Detect which cell encompasses the target text, then output its [X, Y] center coordinate. 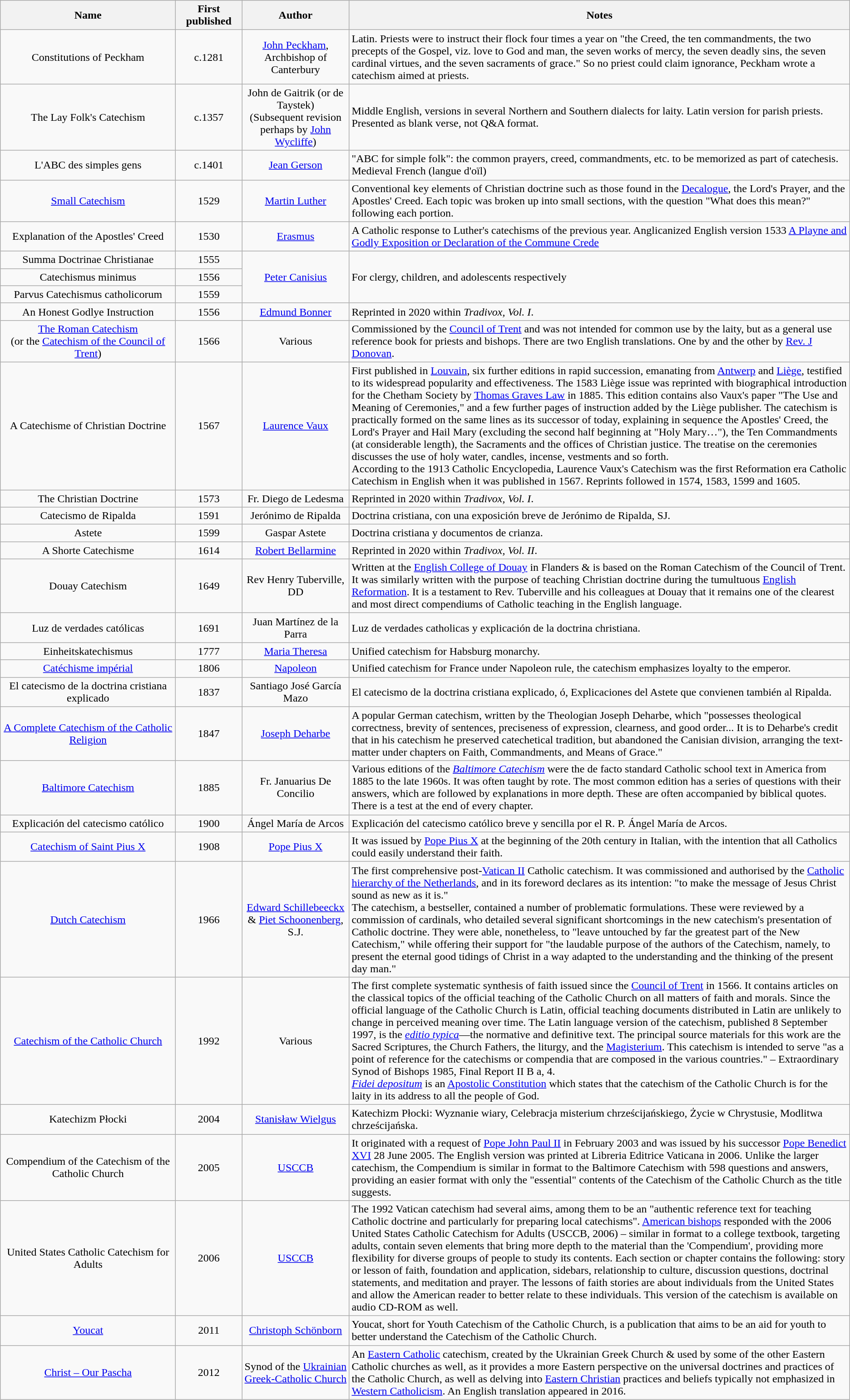
Author [296, 15]
El catecismo de la doctrina cristiana explicado [88, 692]
The Roman Catechism(or the Catechism of the Council of Trent) [88, 341]
Gaspar Astete [296, 533]
Edmund Bonner [296, 312]
1529 [209, 201]
Douay Catechism [88, 586]
Robert Bellarmine [296, 550]
Rev Henry Tuberville, DD [296, 586]
Compendium of the Catechism of the Catholic Church [88, 1167]
An Honest Godlye Instruction [88, 312]
Synod of the Ukrainian Greek-Catholic Church [296, 1372]
1806 [209, 668]
1555 [209, 260]
2012 [209, 1372]
Firstpublished [209, 15]
1649 [209, 586]
United States Catholic Catechism for Adults [88, 1258]
El catecismo de la doctrina cristiana explicado, ó, Explicaciones del Astete que convienen también al Ripalda. [599, 692]
1837 [209, 692]
Catéchisme impérial [88, 668]
Katechizm Płocki: Wyznanie wiary, Celebracja misterium chrześcijańskiego, Życie w Chrystusie, Modlitwa chrześcijańska. [599, 1119]
John de Gaitrik (or de Taystek)(Subsequent revision perhaps by John Wycliffe) [296, 117]
1567 [209, 426]
Unified catechism for Habsburg monarchy. [599, 651]
c.1357 [209, 117]
Notes [599, 15]
Reprinted in 2020 within Tradivox, Vol. II. [599, 550]
Unified catechism for France under Napoleon rule, the catechism emphasizes loyalty to the emperor. [599, 668]
Constitutions of Peckham [88, 57]
"ABC for simple folk": the common prayers, creed, commandments, etc. to be memorized as part of catechesis. Medieval French (langue d'oïl) [599, 165]
1614 [209, 550]
1908 [209, 846]
Catechism of the Catholic Church [88, 1041]
Jerónimo de Ripalda [296, 516]
Baltimore Catechism [88, 787]
1847 [209, 734]
Catechismus minimus [88, 277]
1900 [209, 823]
Doctrina cristiana, con una exposición breve de Jerónimo de Ripalda, SJ. [599, 516]
Ángel María de Arcos [296, 823]
1591 [209, 516]
Name [88, 15]
Juan Martínez de la Parra [296, 628]
Explanation of the Apostles' Creed [88, 236]
Summa Doctrinae Christianae [88, 260]
1573 [209, 498]
L'ABC des simples gens [88, 165]
Laurence Vaux [296, 426]
Fr. Diego de Ledesma [296, 498]
Martin Luther [296, 201]
2005 [209, 1167]
Luz de verdades catholicas y explicación de la doctrina christiana. [599, 628]
2004 [209, 1119]
A Shorte Catechisme [88, 550]
Explicación del catecismo católico [88, 823]
Catechism of Saint Pius X [88, 846]
Dutch Catechism [88, 919]
Santiago José García Mazo [296, 692]
Jean Gerson [296, 165]
Edward Schillebeeckx & Piet Schoonenberg, S.J. [296, 919]
c.1401 [209, 165]
1530 [209, 236]
The Christian Doctrine [88, 498]
1691 [209, 628]
John Peckham, Archbishop of Canterbury [296, 57]
Astete [88, 533]
Stanisław Wielgus [296, 1119]
A Catechisme of Christian Doctrine [88, 426]
1992 [209, 1041]
Catecismo de Ripalda [88, 516]
Christoph Schönborn [296, 1331]
2006 [209, 1258]
1966 [209, 919]
Einheitskatechismus [88, 651]
Pope Pius X [296, 846]
1559 [209, 294]
Small Catechism [88, 201]
A Complete Catechism of the Catholic Religion [88, 734]
Explicación del catecismo católico breve y sencilla por el R. P. Ángel María de Arcos. [599, 823]
Doctrina cristiana y documentos de crianza. [599, 533]
Christ – Our Pascha [88, 1372]
c.1281 [209, 57]
1885 [209, 787]
2011 [209, 1331]
Youcat [88, 1331]
Joseph Deharbe [296, 734]
Fr. Januarius De Concilio [296, 787]
1599 [209, 533]
1566 [209, 341]
Erasmus [296, 236]
Katechizm Płocki [88, 1119]
Maria Theresa [296, 651]
Napoleon [296, 668]
1777 [209, 651]
The Lay Folk's Catechism [88, 117]
For clergy, children, and adolescents respectively [599, 277]
Luz de verdades católicas [88, 628]
Parvus Catechismus catholicorum [88, 294]
Peter Canisius [296, 277]
